Detect which cell encompasses the target text, then output its (x, y) center coordinate. 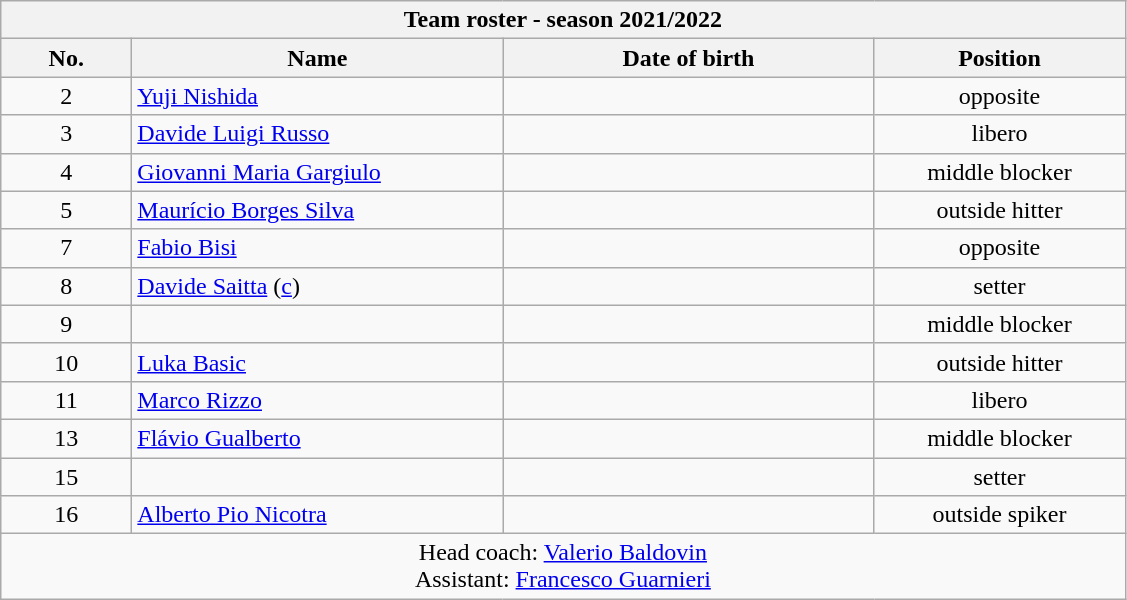
10 (66, 362)
Name (318, 58)
15 (66, 477)
outside spiker (1000, 515)
13 (66, 438)
5 (66, 210)
Position (1000, 58)
Team roster - season 2021/2022 (563, 20)
Alberto Pio Nicotra (318, 515)
Marco Rizzo (318, 400)
Head coach: Valerio BaldovinAssistant: Francesco Guarnieri (563, 566)
Yuji Nishida (318, 96)
9 (66, 324)
Maurício Borges Silva (318, 210)
8 (66, 286)
Giovanni Maria Gargiulo (318, 172)
Fabio Bisi (318, 248)
Davide Luigi Russo (318, 134)
11 (66, 400)
2 (66, 96)
16 (66, 515)
Luka Basic (318, 362)
Flávio Gualberto (318, 438)
Davide Saitta (c) (318, 286)
3 (66, 134)
Date of birth (688, 58)
No. (66, 58)
4 (66, 172)
7 (66, 248)
